From the cell containing the given text, extract its center point as (x, y) coordinate. 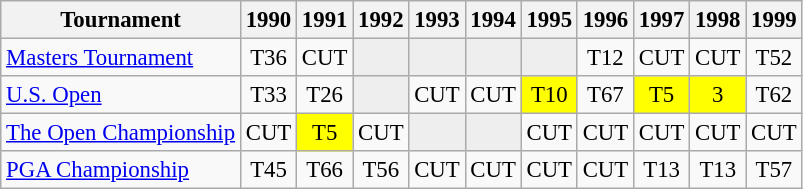
1997 (661, 20)
U.S. Open (121, 95)
T10 (549, 95)
T12 (605, 58)
T45 (268, 170)
T33 (268, 95)
T36 (268, 58)
The Open Championship (121, 133)
T57 (774, 170)
1990 (268, 20)
1996 (605, 20)
T26 (325, 95)
1992 (381, 20)
PGA Championship (121, 170)
1995 (549, 20)
T62 (774, 95)
T66 (325, 170)
Masters Tournament (121, 58)
1994 (493, 20)
T52 (774, 58)
1993 (437, 20)
T56 (381, 170)
1999 (774, 20)
T67 (605, 95)
1998 (718, 20)
3 (718, 95)
Tournament (121, 20)
1991 (325, 20)
